Extract the (x, y) coordinate from the center of the cell holding the provided text.  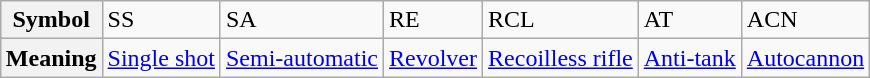
SS (161, 20)
AT (690, 20)
Meaning (51, 58)
Recoilless rifle (561, 58)
Single shot (161, 58)
Symbol (51, 20)
ACN (805, 20)
Revolver (434, 58)
Autocannon (805, 58)
RCL (561, 20)
Semi-automatic (302, 58)
SA (302, 20)
Anti-tank (690, 58)
RE (434, 20)
